Detect which cell encompasses the target text, then output its (X, Y) center coordinate. 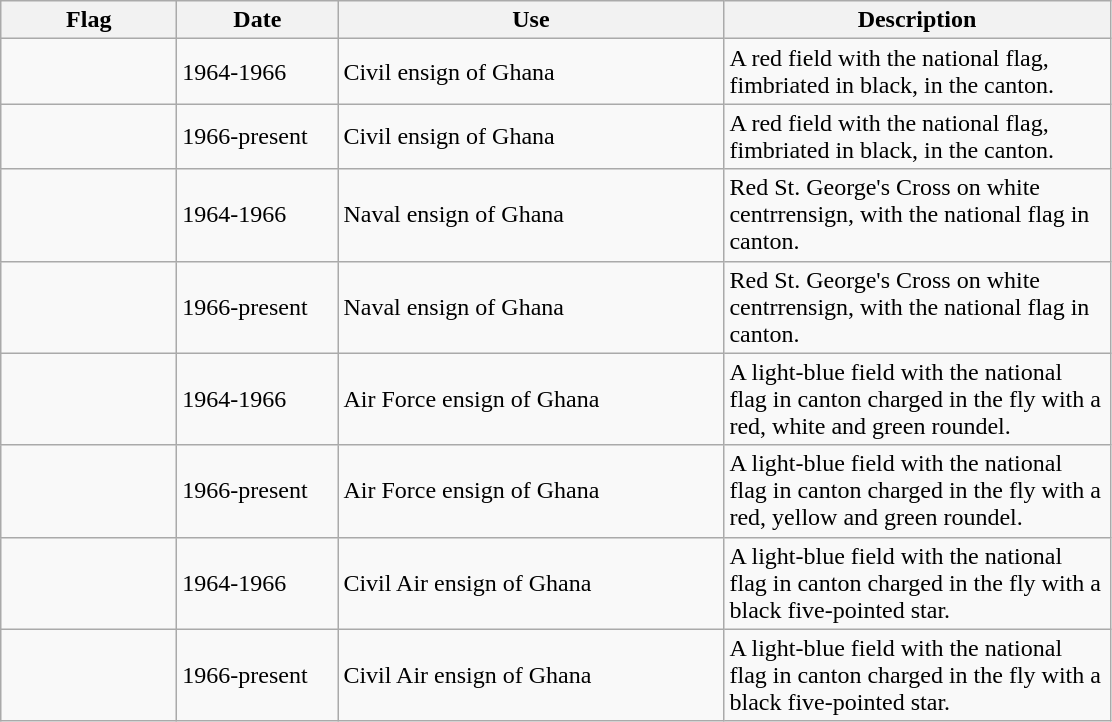
A light-blue field with the national flag in canton charged in the fly with a red, yellow and green roundel. (917, 491)
Description (917, 20)
A light-blue field with the national flag in canton charged in the fly with a red, white and green roundel. (917, 399)
Date (258, 20)
Use (531, 20)
Flag (89, 20)
